Capture the cell that displays the provided text and extract its [X, Y] central coordinate. 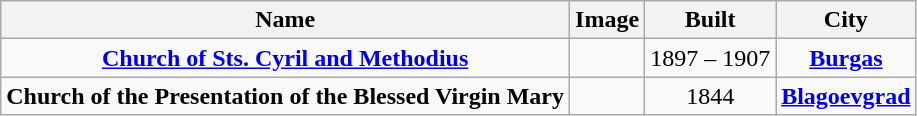
1844 [710, 96]
Church of the Presentation of the Blessed Virgin Mary [286, 96]
Burgas [846, 58]
Image [608, 20]
1897 – 1907 [710, 58]
Built [710, 20]
Name [286, 20]
Church of Sts. Cyril and Methodius [286, 58]
Blagoevgrad [846, 96]
City [846, 20]
